Output the [X, Y] coordinate of the center of the cell containing the given text.  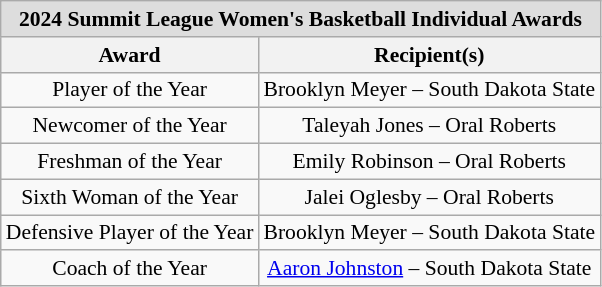
Coach of the Year [130, 269]
Taleyah Jones – Oral Roberts [429, 126]
Sixth Woman of the Year [130, 197]
Award [130, 55]
Recipient(s) [429, 55]
Emily Robinson – Oral Roberts [429, 162]
Player of the Year [130, 90]
Freshman of the Year [130, 162]
2024 Summit League Women's Basketball Individual Awards [300, 19]
Aaron Johnston – South Dakota State [429, 269]
Defensive Player of the Year [130, 233]
Newcomer of the Year [130, 126]
Jalei Oglesby – Oral Roberts [429, 197]
